Locate the cell with the specified text and output its (x, y) center coordinate. 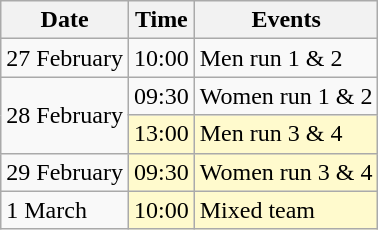
29 February (65, 172)
Time (161, 20)
28 February (65, 115)
Women run 1 & 2 (286, 96)
Men run 3 & 4 (286, 134)
13:00 (161, 134)
Men run 1 & 2 (286, 58)
Mixed team (286, 210)
Women run 3 & 4 (286, 172)
Date (65, 20)
27 February (65, 58)
1 March (65, 210)
Events (286, 20)
